Locate the cell with the specified text and output its [X, Y] center coordinate. 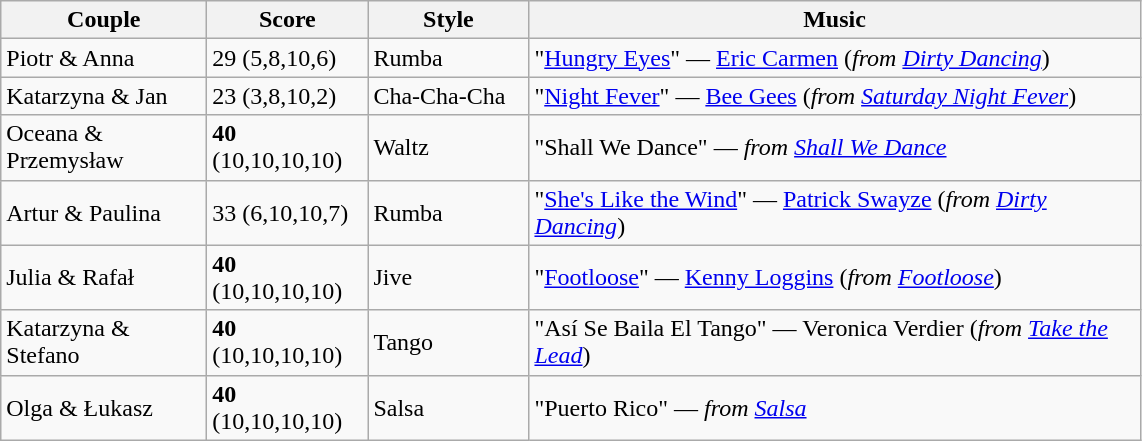
Tango [448, 342]
Style [448, 20]
Artur & Paulina [104, 212]
Score [288, 20]
"She's Like the Wind" — Patrick Swayze (from Dirty Dancing) [834, 212]
Waltz [448, 148]
Oceana & Przemysław [104, 148]
23 (3,8,10,2) [288, 96]
29 (5,8,10,6) [288, 58]
Couple [104, 20]
"Shall We Dance" — from Shall We Dance [834, 148]
Jive [448, 278]
"Night Fever" — Bee Gees (from Saturday Night Fever) [834, 96]
Olga & Łukasz [104, 408]
Katarzyna & Stefano [104, 342]
Julia & Rafał [104, 278]
Piotr & Anna [104, 58]
"Puerto Rico" — from Salsa [834, 408]
33 (6,10,10,7) [288, 212]
"Así Se Baila El Tango" — Veronica Verdier (from Take the Lead) [834, 342]
"Footloose" — Kenny Loggins (from Footloose) [834, 278]
Katarzyna & Jan [104, 96]
Salsa [448, 408]
"Hungry Eyes" — Eric Carmen (from Dirty Dancing) [834, 58]
Cha-Cha-Cha [448, 96]
Music [834, 20]
